Output the [x, y] coordinate of the center of the cell containing the given text.  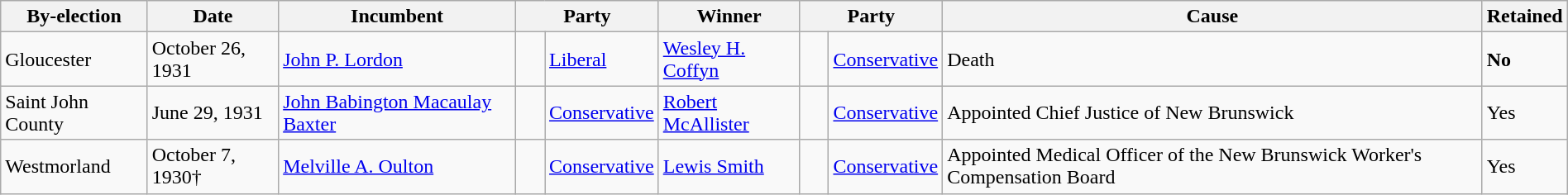
Robert McAllister [729, 112]
Appointed Chief Justice of New Brunswick [1212, 112]
October 7, 1930† [213, 167]
Melville A. Oulton [397, 167]
Death [1212, 59]
Appointed Medical Officer of the New Brunswick Worker's Compensation Board [1212, 167]
Westmorland [74, 167]
Liberal [602, 59]
Retained [1525, 17]
Lewis Smith [729, 167]
By-election [74, 17]
June 29, 1931 [213, 112]
Date [213, 17]
Wesley H. Coffyn [729, 59]
Gloucester [74, 59]
John Babington Macaulay Baxter [397, 112]
John P. Lordon [397, 59]
Incumbent [397, 17]
Winner [729, 17]
Saint John County [74, 112]
October 26, 1931 [213, 59]
Cause [1212, 17]
No [1525, 59]
